Extract the (x, y) coordinate from the center of the cell holding the provided text.  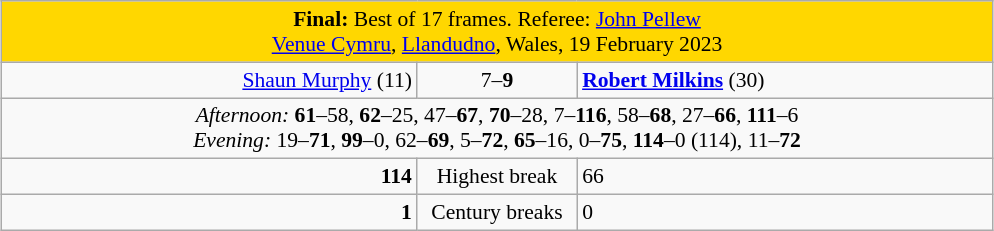
Final: Best of 17 frames. Referee: John PellewVenue Cymru, Llandudno, Wales, 19 February 2023 (497, 32)
Afternoon: 61–58, 62–25, 47–67, 70–28, 7–116, 58–68, 27–66, 111–6Evening: 19–71, 99–0, 62–69, 5–72, 65–16, 0–75, 114–0 (114), 11–72 (497, 128)
Highest break (497, 177)
Robert Milkins (30) (784, 80)
0 (784, 213)
1 (210, 213)
Shaun Murphy (11) (210, 80)
7–9 (497, 80)
114 (210, 177)
Century breaks (497, 213)
66 (784, 177)
